Scan for the cell matching the given text and deliver its (x, y) coordinate at center. 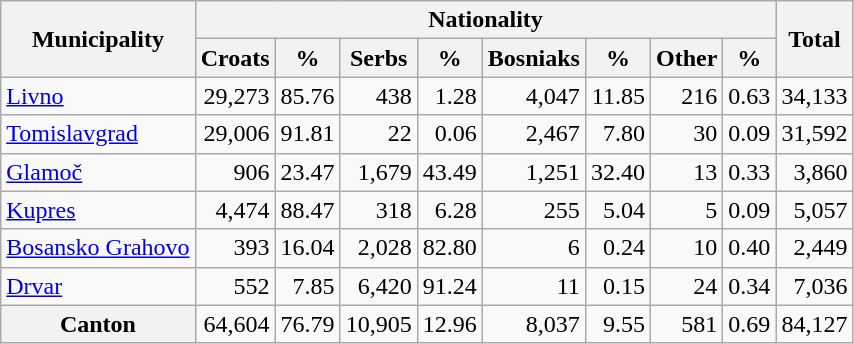
7.85 (308, 286)
10,905 (378, 324)
6,420 (378, 286)
438 (378, 96)
6.28 (450, 210)
Kupres (98, 210)
Other (686, 58)
88.47 (308, 210)
10 (686, 248)
Municipality (98, 39)
Croats (235, 58)
32.40 (618, 172)
16.04 (308, 248)
0.63 (750, 96)
1,251 (534, 172)
1,679 (378, 172)
82.80 (450, 248)
2,449 (814, 248)
29,006 (235, 134)
906 (235, 172)
0.33 (750, 172)
23.47 (308, 172)
0.24 (618, 248)
Glamoč (98, 172)
34,133 (814, 96)
6 (534, 248)
9.55 (618, 324)
31,592 (814, 134)
11 (534, 286)
29,273 (235, 96)
84,127 (814, 324)
5,057 (814, 210)
Total (814, 39)
11.85 (618, 96)
0.69 (750, 324)
3,860 (814, 172)
393 (235, 248)
4,047 (534, 96)
0.15 (618, 286)
13 (686, 172)
Serbs (378, 58)
91.24 (450, 286)
0.06 (450, 134)
Tomislavgrad (98, 134)
85.76 (308, 96)
12.96 (450, 324)
2,028 (378, 248)
22 (378, 134)
43.49 (450, 172)
76.79 (308, 324)
8,037 (534, 324)
552 (235, 286)
Bosniaks (534, 58)
Bosansko Grahovo (98, 248)
0.40 (750, 248)
1.28 (450, 96)
581 (686, 324)
Livno (98, 96)
318 (378, 210)
255 (534, 210)
5.04 (618, 210)
30 (686, 134)
Nationality (486, 20)
24 (686, 286)
Drvar (98, 286)
216 (686, 96)
64,604 (235, 324)
0.34 (750, 286)
2,467 (534, 134)
91.81 (308, 134)
Canton (98, 324)
4,474 (235, 210)
7,036 (814, 286)
5 (686, 210)
7.80 (618, 134)
